Search for the cell housing the specified text and yield its (x, y) center coordinate. 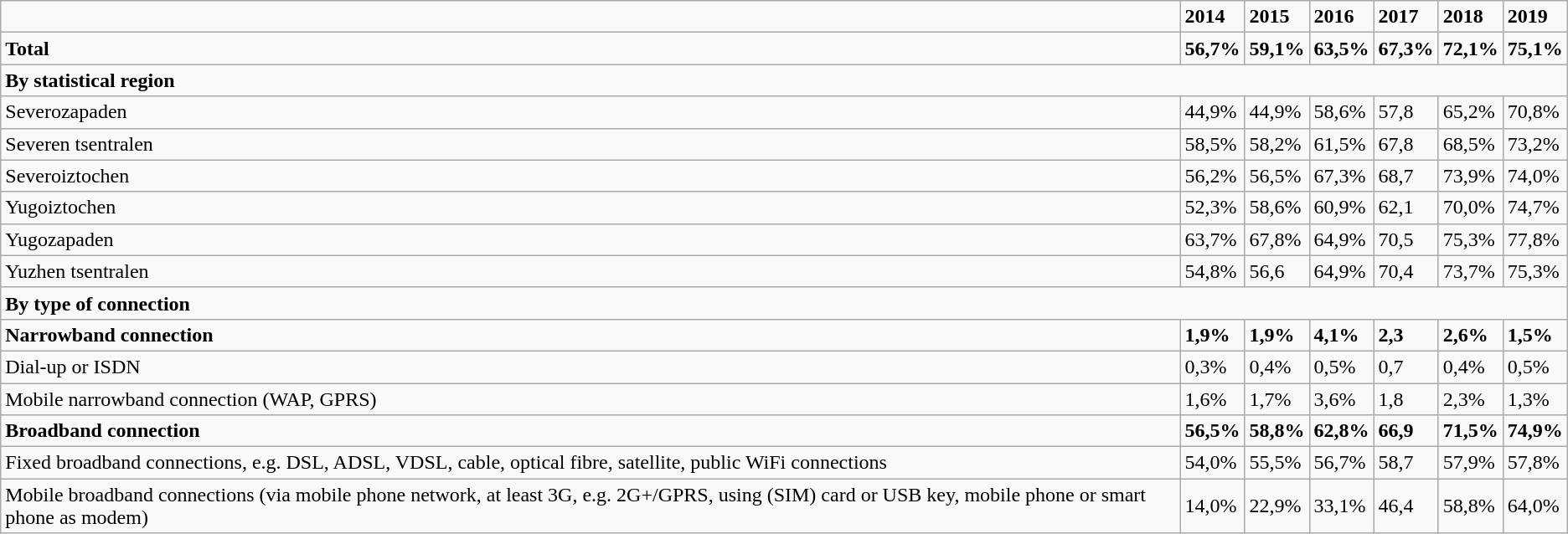
71,5% (1471, 431)
62,8% (1342, 431)
65,2% (1471, 112)
57,9% (1471, 463)
55,5% (1277, 463)
3,6% (1342, 399)
54,0% (1213, 463)
66,9 (1406, 431)
22,9% (1277, 506)
77,8% (1534, 239)
Severozapaden (591, 112)
58,7 (1406, 463)
58,2% (1277, 144)
33,1% (1342, 506)
56,6 (1277, 271)
Yugoiztochen (591, 208)
74,9% (1534, 431)
74,0% (1534, 176)
64,0% (1534, 506)
73,7% (1471, 271)
61,5% (1342, 144)
14,0% (1213, 506)
1,3% (1534, 399)
Yuzhen tsentralen (591, 271)
Severoiztochen (591, 176)
52,3% (1213, 208)
72,1% (1471, 49)
74,7% (1534, 208)
Broadband connection (591, 431)
Total (591, 49)
2014 (1213, 17)
2016 (1342, 17)
2017 (1406, 17)
57,8 (1406, 112)
4,1% (1342, 335)
70,4 (1406, 271)
75,1% (1534, 49)
46,4 (1406, 506)
Dial-up or ISDN (591, 367)
62,1 (1406, 208)
Severen tsentralen (591, 144)
68,7 (1406, 176)
2015 (1277, 17)
73,2% (1534, 144)
63,7% (1213, 239)
59,1% (1277, 49)
60,9% (1342, 208)
58,5% (1213, 144)
0,3% (1213, 367)
1,5% (1534, 335)
2,6% (1471, 335)
1,6% (1213, 399)
By type of connection (784, 303)
2,3% (1471, 399)
70,5 (1406, 239)
1,7% (1277, 399)
70,0% (1471, 208)
67,8 (1406, 144)
1,8 (1406, 399)
Narrowband connection (591, 335)
2018 (1471, 17)
2019 (1534, 17)
54,8% (1213, 271)
57,8% (1534, 463)
Fixed broadband connections, e.g. DSL, ADSL, VDSL, cable, optical fibre, satellite, public WiFi connections (591, 463)
68,5% (1471, 144)
Yugozapaden (591, 239)
73,9% (1471, 176)
67,8% (1277, 239)
70,8% (1534, 112)
2,3 (1406, 335)
0,7 (1406, 367)
By statistical region (784, 80)
56,2% (1213, 176)
Mobile narrowband connection (WAP, GPRS) (591, 399)
63,5% (1342, 49)
